Detect which cell encompasses the target text, then output its (x, y) center coordinate. 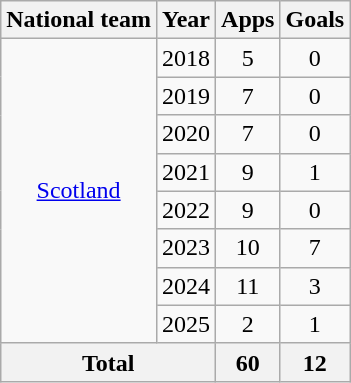
10 (248, 248)
2024 (186, 286)
2018 (186, 58)
Goals (315, 20)
2 (248, 324)
2023 (186, 248)
12 (315, 362)
Total (108, 362)
2025 (186, 324)
Year (186, 20)
Apps (248, 20)
3 (315, 286)
2022 (186, 210)
11 (248, 286)
2019 (186, 96)
5 (248, 58)
National team (79, 20)
Scotland (79, 191)
2020 (186, 134)
60 (248, 362)
2021 (186, 172)
